From the cell containing the given text, extract its center point as (x, y) coordinate. 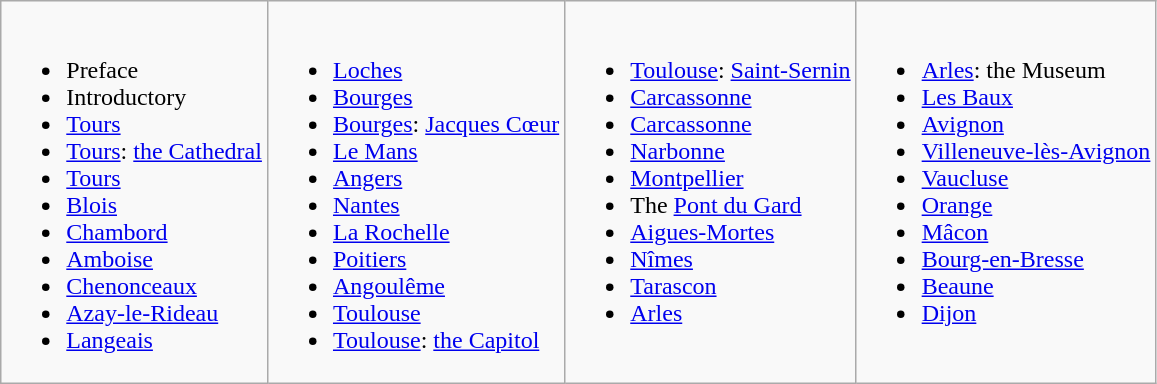
Arles: the MuseumLes BauxAvignonVilleneuve-lès-AvignonVaucluseOrangeMâconBourg-en-BresseBeauneDijon (1006, 192)
PrefaceIntroductoryToursTours: the CathedralToursBloisChambordAmboiseChenonceauxAzay-le-RideauLangeais (134, 192)
LochesBourgesBourges: Jacques CœurLe MansAngersNantesLa RochellePoitiersAngoulêmeToulouseToulouse: the Capitol (416, 192)
Toulouse: Saint-SerninCarcassonneCarcassonneNarbonneMontpellierThe Pont du GardAigues-MortesNîmesTarasconArles (710, 192)
